From the cell containing the given text, extract its center point as (x, y) coordinate. 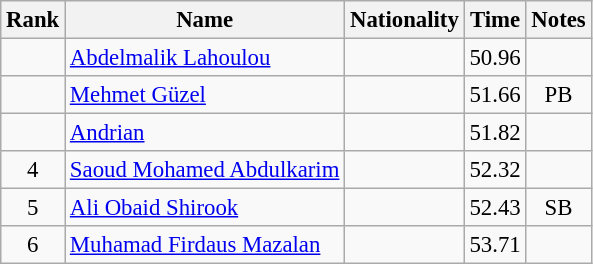
Mehmet Güzel (205, 95)
PB (558, 95)
Abdelmalik Lahoulou (205, 58)
5 (33, 208)
52.43 (495, 208)
Name (205, 20)
51.66 (495, 95)
Muhamad Firdaus Mazalan (205, 245)
Rank (33, 20)
Saoud Mohamed Abdulkarim (205, 170)
53.71 (495, 245)
Andrian (205, 133)
4 (33, 170)
51.82 (495, 133)
Time (495, 20)
Notes (558, 20)
Nationality (404, 20)
50.96 (495, 58)
6 (33, 245)
SB (558, 208)
52.32 (495, 170)
Ali Obaid Shirook (205, 208)
